Extract the (x, y) coordinate from the center of the cell holding the provided text.  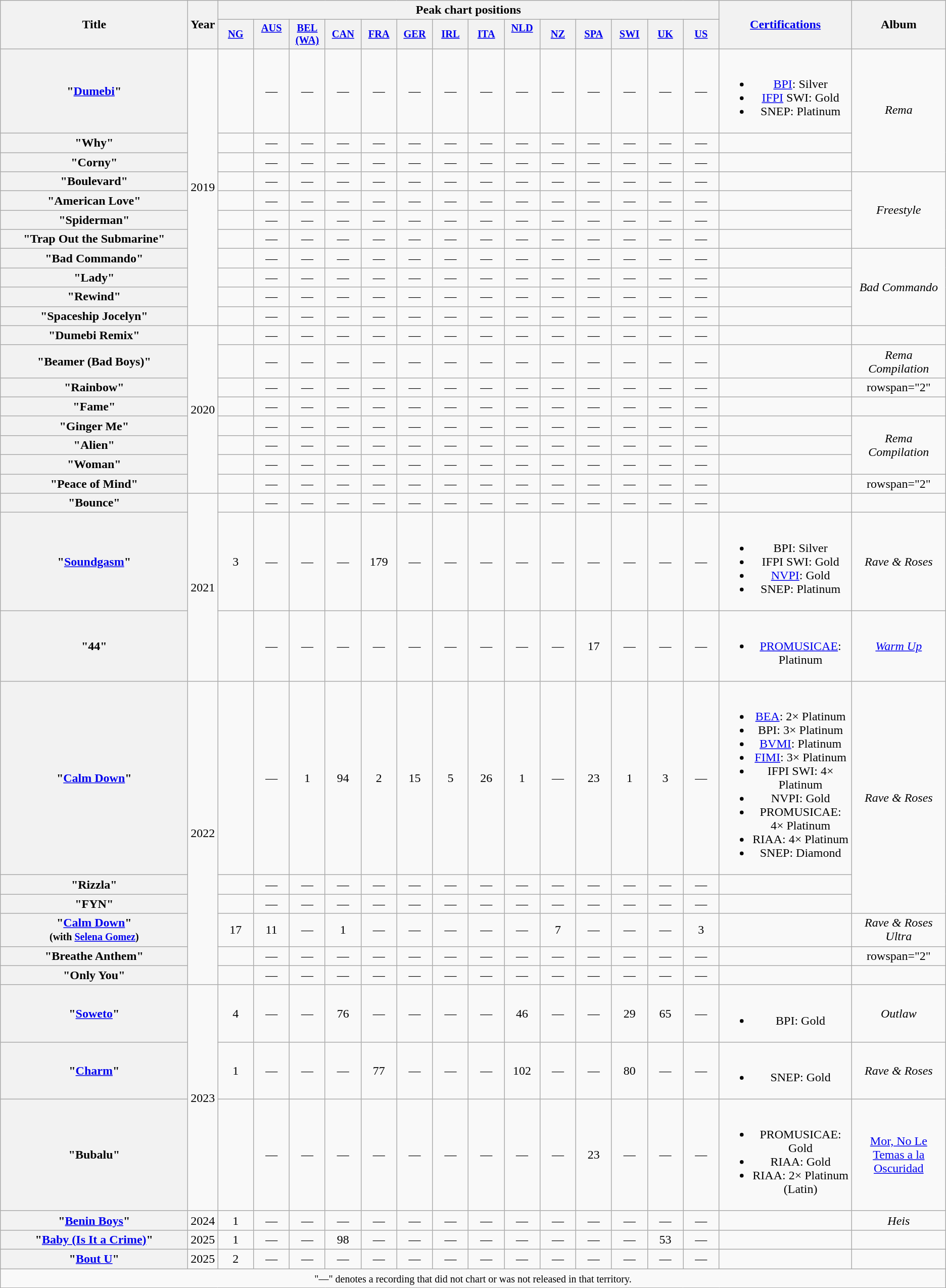
179 (379, 562)
BPI: SilverIFPI SWI: GoldNVPI: GoldSNEP: Platinum (785, 562)
11 (272, 930)
"American Love" (94, 201)
98 (343, 1239)
PROMUSICAE: Platinum (785, 646)
53 (665, 1239)
2024 (203, 1220)
Album (898, 25)
"Calm Down" (94, 778)
15 (414, 778)
"Bout U" (94, 1259)
"Breathe Anthem" (94, 956)
"Rewind" (94, 297)
"Soundgasm" (94, 562)
"Why" (94, 143)
76 (343, 1013)
2021 (203, 587)
GER (414, 34)
"Lady" (94, 278)
80 (630, 1071)
"Bounce" (94, 503)
2020 (203, 409)
5 (451, 778)
NG (235, 34)
UK (665, 34)
7 (558, 930)
AUS (272, 34)
Freestyle (898, 210)
"Soweto" (94, 1013)
Year (203, 25)
2019 (203, 187)
"Dumebi" (94, 91)
Peak chart positions (468, 10)
Heis (898, 1220)
"Calm Down"(with Selena Gomez) (94, 930)
"Rizzla" (94, 885)
"Corny" (94, 162)
4 (235, 1013)
"Rainbow" (94, 387)
77 (379, 1071)
"FYN" (94, 904)
"Fame" (94, 406)
Rema (898, 110)
"44" (94, 646)
"Spaceship Jocelyn" (94, 316)
26 (486, 778)
2022 (203, 833)
SPA (593, 34)
"Beamer (Bad Boys)" (94, 361)
94 (343, 778)
"—" denotes a recording that did not chart or was not released in that territory. (473, 1278)
"Dumebi Remix" (94, 335)
"Bad Commando" (94, 258)
NLD (523, 34)
"Only You" (94, 975)
US (701, 34)
BEA: 2× PlatinumBPI: 3× PlatinumBVMI: PlatinumFIMI: 3× PlatinumIFPI SWI: 4× PlatinumNVPI: GoldPROMUSICAE: 4× PlatinumRIAA: 4× PlatinumSNEP: Diamond (785, 778)
"Bubalu" (94, 1155)
"Peace of Mind" (94, 484)
"Alien" (94, 445)
Title (94, 25)
"Trap Out the Submarine" (94, 239)
"Charm" (94, 1071)
SWI (630, 34)
Rave & Roses Ultra (898, 930)
Certifications (785, 25)
"Boulevard" (94, 181)
ITA (486, 34)
PROMUSICAE: GoldRIAA: GoldRIAA: 2× Platinum (Latin) (785, 1155)
Bad Commando (898, 287)
65 (665, 1013)
"Spiderman" (94, 220)
2023 (203, 1098)
IRL (451, 34)
SNEP: Gold (785, 1071)
46 (523, 1013)
"Woman" (94, 465)
BEL(WA) (307, 34)
CAN (343, 34)
BPI: Gold (785, 1013)
"Ginger Me" (94, 426)
Outlaw (898, 1013)
102 (523, 1071)
Warm Up (898, 646)
FRA (379, 34)
29 (630, 1013)
BPI: SilverIFPI SWI: GoldSNEP: Platinum (785, 91)
Mor, No Le Temas a la Oscuridad (898, 1155)
"Baby (Is It a Crime)" (94, 1239)
"Benin Boys" (94, 1220)
NZ (558, 34)
